Locate the cell with the specified text and output its [X, Y] center coordinate. 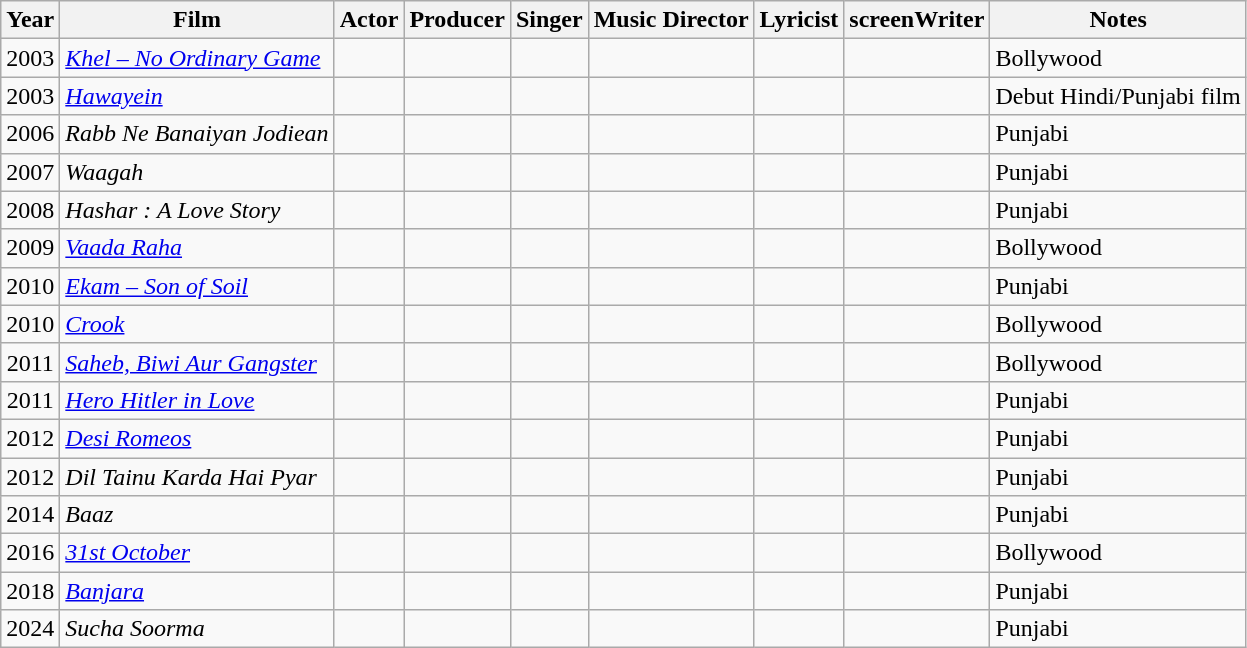
Hero Hitler in Love [197, 400]
Desi Romeos [197, 438]
Film [197, 20]
Hawayein [197, 96]
Banjara [197, 591]
screenWriter [917, 20]
2007 [30, 172]
Baaz [197, 515]
Crook [197, 324]
2008 [30, 210]
Actor [369, 20]
Khel – No Ordinary Game [197, 58]
2009 [30, 248]
Sucha Soorma [197, 629]
Producer [458, 20]
2024 [30, 629]
Lyricist [799, 20]
2018 [30, 591]
Music Director [671, 20]
Saheb, Biwi Aur Gangster [197, 362]
Dil Tainu Karda Hai Pyar [197, 477]
Rabb Ne Banaiyan Jodiean [197, 134]
Year [30, 20]
31st October [197, 553]
Vaada Raha [197, 248]
2006 [30, 134]
Ekam – Son of Soil [197, 286]
Waagah [197, 172]
Hashar : A Love Story [197, 210]
Debut Hindi/Punjabi film [1118, 96]
2014 [30, 515]
Singer [549, 20]
2016 [30, 553]
Notes [1118, 20]
